Capture the cell that displays the provided text and extract its (X, Y) central coordinate. 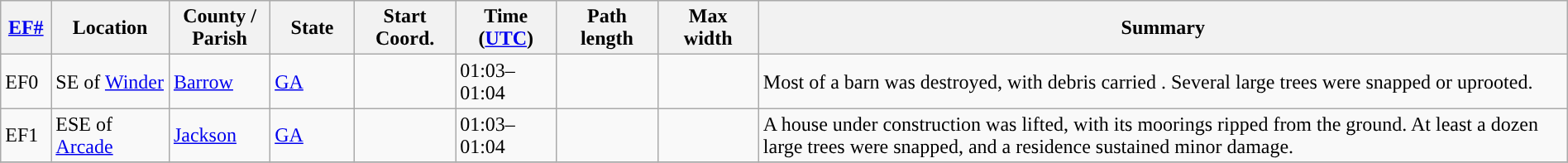
Location (111, 28)
County / Parish (219, 28)
Max width (708, 28)
SE of Winder (111, 81)
EF1 (26, 136)
Barrow (219, 81)
Start Coord. (404, 28)
Time (UTC) (506, 28)
Jackson (219, 136)
Most of a barn was destroyed, with debris carried . Several large trees were snapped or uprooted. (1163, 81)
Path length (607, 28)
ESE of Arcade (111, 136)
Summary (1163, 28)
State (313, 28)
EF0 (26, 81)
EF# (26, 28)
